Identify which cell holds the provided text, then report its (X, Y) central coordinate. 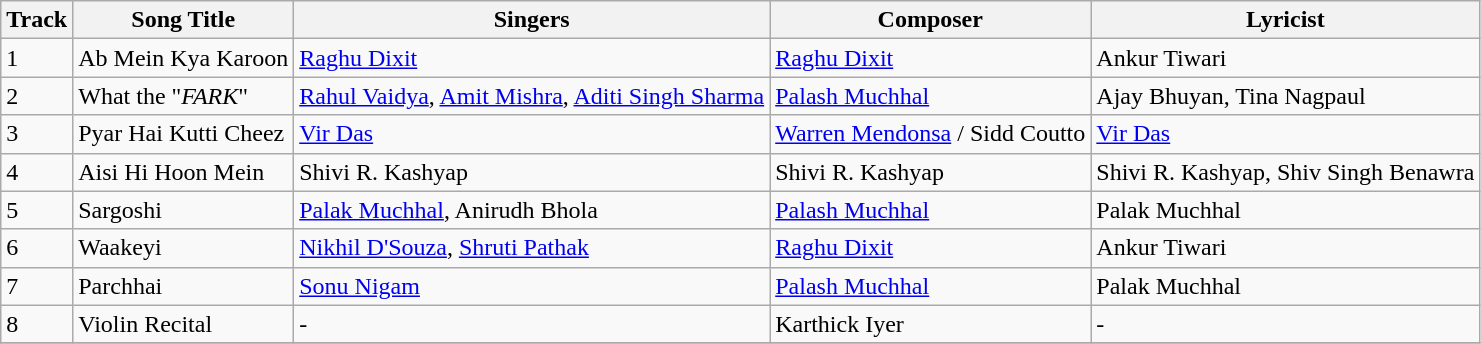
Violin Recital (184, 324)
Aisi Hi Hoon Mein (184, 172)
What the "FARK" (184, 96)
Track (37, 20)
Parchhai (184, 286)
3 (37, 134)
Rahul Vaidya, Amit Mishra, Aditi Singh Sharma (532, 96)
Sonu Nigam (532, 286)
Nikhil D'Souza, Shruti Pathak (532, 248)
Sargoshi (184, 210)
Waakeyi (184, 248)
Composer (930, 20)
6 (37, 248)
Pyar Hai Kutti Cheez (184, 134)
Song Title (184, 20)
Karthick Iyer (930, 324)
Palak Muchhal, Anirudh Bhola (532, 210)
5 (37, 210)
7 (37, 286)
Lyricist (1286, 20)
8 (37, 324)
Ajay Bhuyan, Tina Nagpaul (1286, 96)
Warren Mendonsa / Sidd Coutto (930, 134)
2 (37, 96)
Ab Mein Kya Karoon (184, 58)
Singers (532, 20)
4 (37, 172)
1 (37, 58)
Shivi R. Kashyap, Shiv Singh Benawra (1286, 172)
